Output the [X, Y] coordinate of the center of the cell containing the given text.  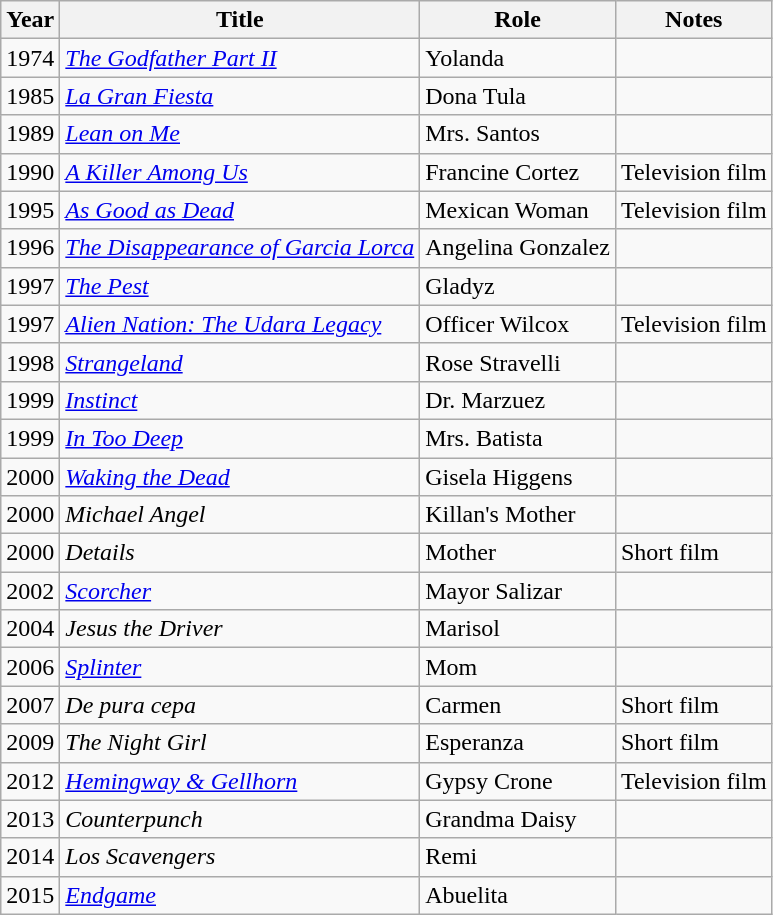
Splinter [240, 667]
The Pest [240, 286]
Mayor Salizar [518, 591]
Abuelita [518, 895]
The Disappearance of Garcia Lorca [240, 248]
Notes [694, 20]
Year [30, 20]
Endgame [240, 895]
2006 [30, 667]
Gypsy Crone [518, 781]
Alien Nation: The Udara Legacy [240, 324]
Hemingway & Gellhorn [240, 781]
Killan's Mother [518, 515]
Mother [518, 553]
2015 [30, 895]
2002 [30, 591]
1995 [30, 210]
Gisela Higgens [518, 477]
Details [240, 553]
Michael Angel [240, 515]
Mrs. Batista [518, 438]
La Gran Fiesta [240, 96]
2009 [30, 743]
1974 [30, 58]
1996 [30, 248]
Gladyz [518, 286]
Angelina Gonzalez [518, 248]
Dr. Marzuez [518, 400]
Esperanza [518, 743]
Officer Wilcox [518, 324]
Carmen [518, 705]
Los Scavengers [240, 857]
Scorcher [240, 591]
As Good as Dead [240, 210]
Remi [518, 857]
Instinct [240, 400]
1990 [30, 172]
Mrs. Santos [518, 134]
Lean on Me [240, 134]
Dona Tula [518, 96]
Marisol [518, 629]
Grandma Daisy [518, 819]
2013 [30, 819]
Role [518, 20]
2012 [30, 781]
2007 [30, 705]
2004 [30, 629]
Yolanda [518, 58]
The Godfather Part II [240, 58]
Francine Cortez [518, 172]
A Killer Among Us [240, 172]
Counterpunch [240, 819]
Mom [518, 667]
Rose Stravelli [518, 362]
Title [240, 20]
Jesus the Driver [240, 629]
The Night Girl [240, 743]
Mexican Woman [518, 210]
1985 [30, 96]
Waking the Dead [240, 477]
2014 [30, 857]
1989 [30, 134]
1998 [30, 362]
De pura cepa [240, 705]
In Too Deep [240, 438]
Strangeland [240, 362]
